Locate the cell with the specified text and output its [X, Y] center coordinate. 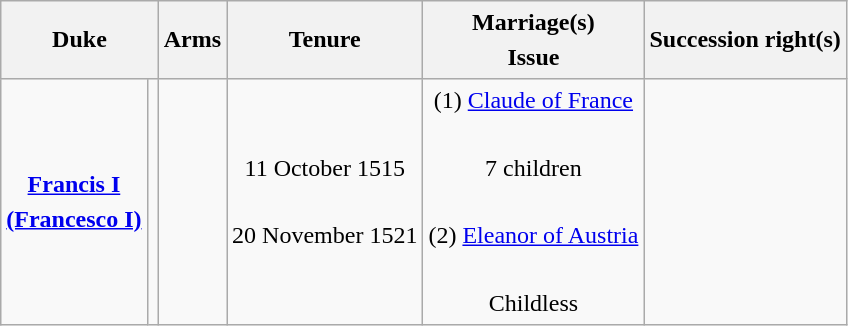
Marriage(s)Issue [534, 40]
Duke [80, 40]
(1) Claude of France7 children(2) Eleanor of AustriaChildless [534, 202]
Succession right(s) [745, 40]
11 October 151520 November 1521 [325, 202]
Francis I(Francesco I) [74, 202]
Tenure [325, 40]
Arms [192, 40]
